Determine the (X, Y) coordinate at the center of the cell enclosing the given text.  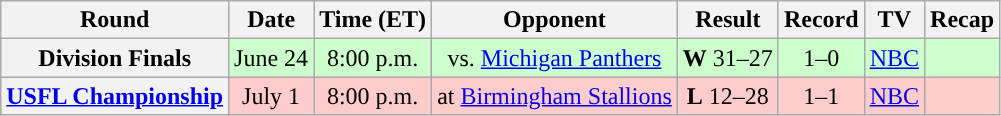
Division Finals (115, 58)
TV (894, 20)
Result (728, 20)
Time (ET) (373, 20)
Recap (962, 20)
Date (272, 20)
1–0 (821, 58)
1–1 (821, 96)
USFL Championship (115, 96)
June 24 (272, 58)
July 1 (272, 96)
vs. Michigan Panthers (555, 58)
L 12–28 (728, 96)
Record (821, 20)
W 31–27 (728, 58)
Opponent (555, 20)
at Birmingham Stallions (555, 96)
Round (115, 20)
